From the cell containing the given text, extract its center point as (x, y) coordinate. 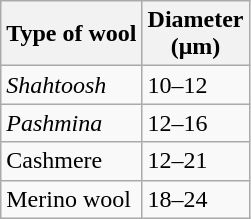
Cashmere (72, 161)
Pashmina (72, 123)
Shahtoosh (72, 85)
Type of wool (72, 34)
Merino wool (72, 199)
18–24 (196, 199)
12–21 (196, 161)
12–16 (196, 123)
10–12 (196, 85)
Diameter(μm) (196, 34)
